Find where the given text appears and provide that cell's center as [x, y] coordinate. 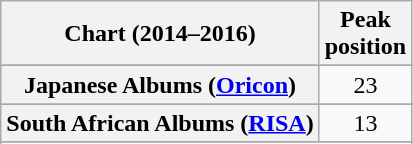
13 [365, 123]
Chart (2014–2016) [160, 34]
Japanese Albums (Oricon) [160, 85]
23 [365, 85]
South African Albums (RISA) [160, 123]
Peakposition [365, 34]
